Extract the (x, y) coordinate from the center of the cell holding the provided text.  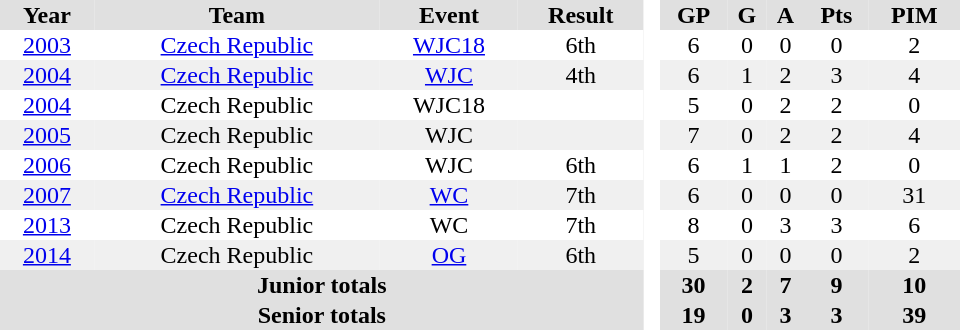
Pts (836, 15)
A (786, 15)
2013 (47, 225)
GP (694, 15)
2006 (47, 165)
Junior totals (322, 285)
Senior totals (322, 315)
PIM (914, 15)
OG (449, 255)
Result (581, 15)
8 (694, 225)
4th (581, 75)
2007 (47, 195)
2003 (47, 45)
10 (914, 285)
Event (449, 15)
30 (694, 285)
39 (914, 315)
Team (237, 15)
31 (914, 195)
2005 (47, 135)
2014 (47, 255)
19 (694, 315)
G (747, 15)
Year (47, 15)
9 (836, 285)
